Find where the given text appears and provide that cell's center as (x, y) coordinate. 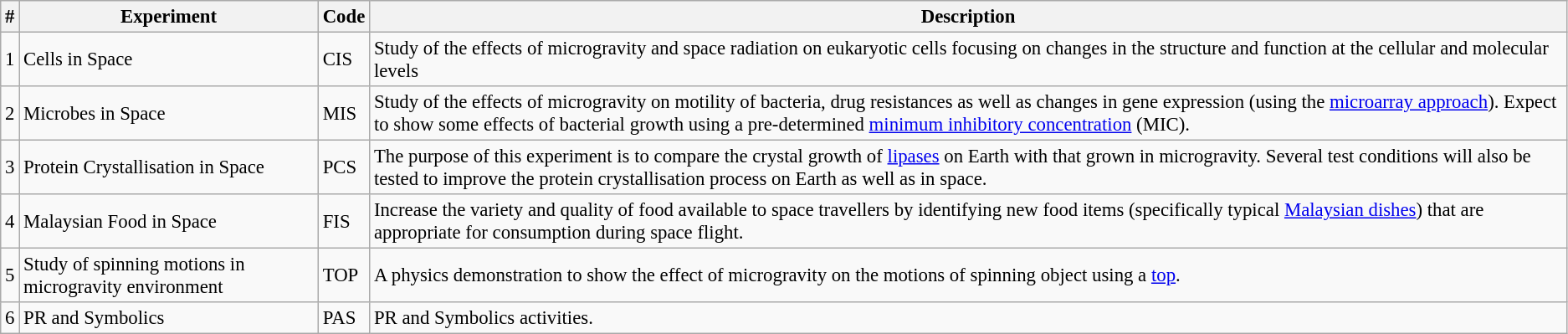
2 (10, 114)
5 (10, 276)
Study of spinning motions in microgravity environment (169, 276)
# (10, 17)
Protein Crystallisation in Space (169, 167)
4 (10, 221)
Microbes in Space (169, 114)
1 (10, 60)
Experiment (169, 17)
PCS (343, 167)
CIS (343, 60)
Cells in Space (169, 60)
FIS (343, 221)
Code (343, 17)
Description (969, 17)
MIS (343, 114)
Malaysian Food in Space (169, 221)
TOP (343, 276)
A physics demonstration to show the effect of microgravity on the motions of spinning object using a top. (969, 276)
3 (10, 167)
